For the text-containing cell, return its midpoint in (X, Y) coordinate format. 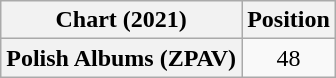
Position (289, 20)
48 (289, 58)
Polish Albums (ZPAV) (122, 58)
Chart (2021) (122, 20)
